Return the [x, y] coordinate for the center point of the cell that contains the specified text.  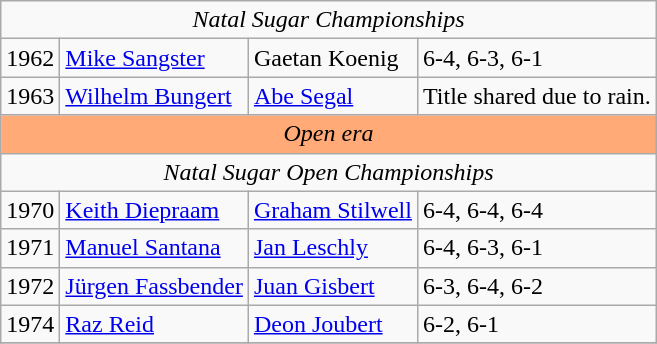
Graham Stilwell [332, 210]
6-2, 6-1 [536, 324]
Abe Segal [332, 96]
1970 [30, 210]
Title shared due to rain. [536, 96]
1971 [30, 248]
Open era [329, 134]
Jürgen Fassbender [154, 286]
Jan Leschly [332, 248]
1963 [30, 96]
Juan Gisbert [332, 286]
Gaetan Koenig [332, 58]
6-4, 6-4, 6-4 [536, 210]
Natal Sugar Championships [329, 20]
1962 [30, 58]
Keith Diepraam [154, 210]
Mike Sangster [154, 58]
Wilhelm Bungert [154, 96]
6-3, 6-4, 6-2 [536, 286]
1972 [30, 286]
Natal Sugar Open Championships [329, 172]
Manuel Santana [154, 248]
Raz Reid [154, 324]
1974 [30, 324]
Deon Joubert [332, 324]
